Provide the [X, Y] coordinate of the cell's center where the given text is located.  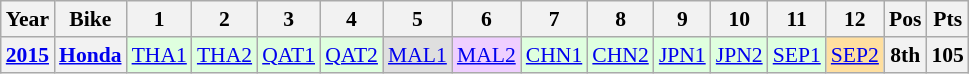
QAT1 [288, 55]
6 [486, 19]
MAL2 [486, 55]
JPN2 [740, 55]
3 [288, 19]
JPN1 [682, 55]
5 [418, 19]
1 [160, 19]
MAL1 [418, 55]
7 [554, 19]
THA1 [160, 55]
THA2 [224, 55]
Year [28, 19]
QAT2 [352, 55]
CHN2 [620, 55]
Pts [948, 19]
Honda [90, 55]
CHN1 [554, 55]
Bike [90, 19]
105 [948, 55]
8 [620, 19]
8th [906, 55]
2 [224, 19]
11 [797, 19]
10 [740, 19]
SEP2 [855, 55]
4 [352, 19]
9 [682, 19]
2015 [28, 55]
Pos [906, 19]
12 [855, 19]
SEP1 [797, 55]
